Return (x, y) of the center of cell containing provided text 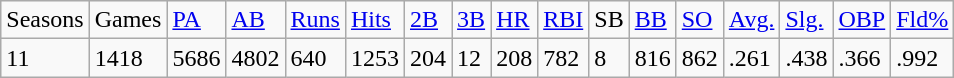
2B (428, 20)
.366 (862, 58)
Seasons (45, 20)
12 (472, 58)
PA (196, 20)
RBI (564, 20)
640 (315, 58)
Fld% (922, 20)
.992 (922, 58)
Hits (374, 20)
.438 (806, 58)
AB (256, 20)
BB (652, 20)
208 (514, 58)
204 (428, 58)
816 (652, 58)
782 (564, 58)
.261 (752, 58)
Games (128, 20)
1418 (128, 58)
11 (45, 58)
Runs (315, 20)
3B (472, 20)
SB (609, 20)
Avg. (752, 20)
OBP (862, 20)
5686 (196, 58)
1253 (374, 58)
8 (609, 58)
HR (514, 20)
Slg. (806, 20)
4802 (256, 58)
862 (700, 58)
SO (700, 20)
